Provide the (x, y) coordinate of the cell's center where the given text is located.  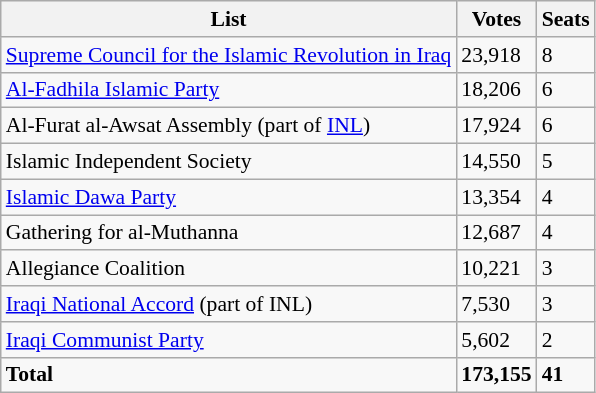
Total (229, 375)
Islamic Independent Society (229, 162)
5,602 (496, 340)
14,550 (496, 162)
Supreme Council for the Islamic Revolution in Iraq (229, 55)
Votes (496, 19)
41 (566, 375)
18,206 (496, 90)
10,221 (496, 269)
12,687 (496, 233)
23,918 (496, 55)
2 (566, 340)
13,354 (496, 197)
Al-Fadhila Islamic Party (229, 90)
Islamic Dawa Party (229, 197)
Iraqi Communist Party (229, 340)
Allegiance Coalition (229, 269)
List (229, 19)
Al-Furat al-Awsat Assembly (part of INL) (229, 126)
173,155 (496, 375)
7,530 (496, 304)
Gathering for al-Muthanna (229, 233)
Iraqi National Accord (part of INL) (229, 304)
8 (566, 55)
Seats (566, 19)
5 (566, 162)
17,924 (496, 126)
